Determine the [x, y] coordinate at the center of the cell enclosing the given text.  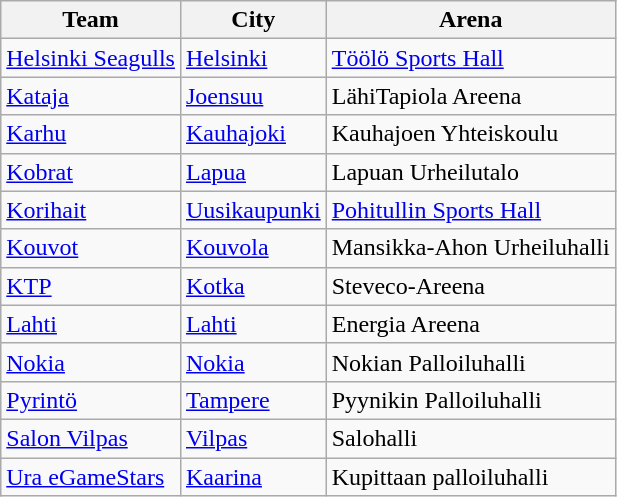
Energia Areena [470, 324]
Karhu [91, 134]
Steveco-Areena [470, 286]
Lapua [253, 172]
Nokian Palloiluhalli [470, 362]
Kupittaan palloiluhalli [470, 477]
Korihait [91, 210]
Töölö Sports Hall [470, 58]
Kataja [91, 96]
Salohalli [470, 438]
Kouvola [253, 248]
Kauhajoen Yhteiskoulu [470, 134]
Pyynikin Palloiluhalli [470, 400]
Kouvot [91, 248]
Kotka [253, 286]
Lapuan Urheilutalo [470, 172]
Pyrintö [91, 400]
City [253, 20]
Uusikaupunki [253, 210]
Ura eGameStars [91, 477]
Kaarina [253, 477]
Kauhajoki [253, 134]
KTP [91, 286]
Pohitullin Sports Hall [470, 210]
Tampere [253, 400]
Kobrat [91, 172]
Arena [470, 20]
Vilpas [253, 438]
Helsinki Seagulls [91, 58]
LähiTapiola Areena [470, 96]
Salon Vilpas [91, 438]
Mansikka-Ahon Urheiluhalli [470, 248]
Helsinki [253, 58]
Joensuu [253, 96]
Team [91, 20]
